Identify which cell holds the provided text, then report its [X, Y] central coordinate. 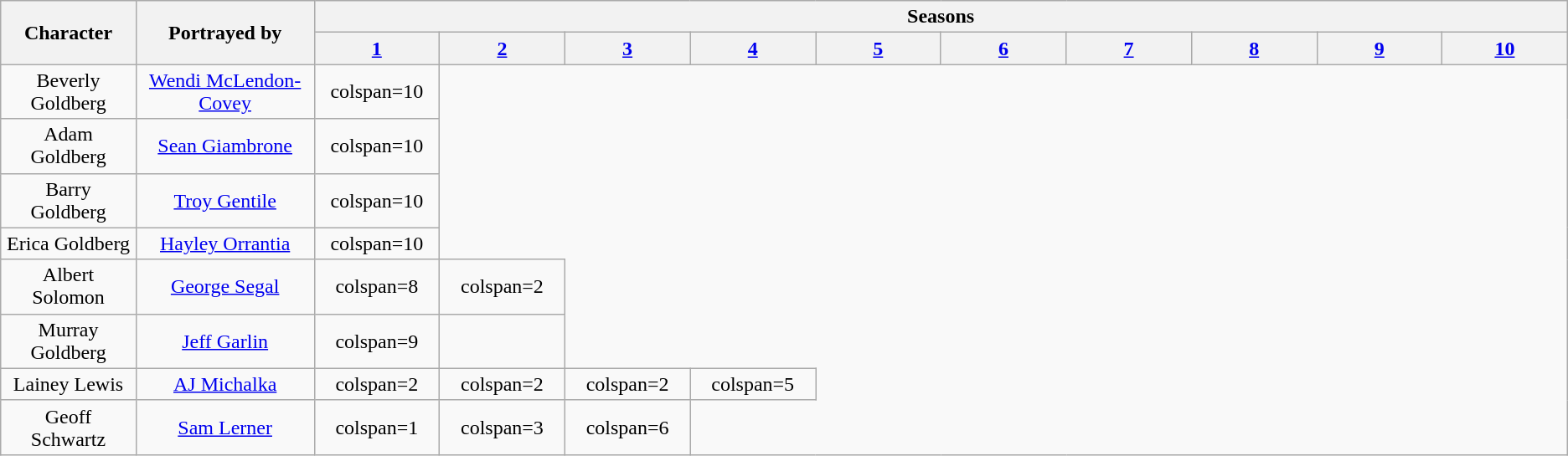
Jeff Garlin [224, 341]
5 [879, 49]
Hayley Orrantia [224, 243]
Character [69, 33]
Lainey Lewis [69, 384]
Portrayed by [224, 33]
colspan=9 [377, 341]
Beverly Goldberg [69, 92]
Wendi McLendon-Covey [224, 92]
Albert Solomon [69, 286]
Murray Goldberg [69, 341]
AJ Michalka [224, 384]
Sam Lerner [224, 427]
6 [1003, 49]
colspan=3 [503, 427]
3 [627, 49]
Adam Goldberg [69, 146]
Troy Gentile [224, 201]
4 [753, 49]
Sean Giambrone [224, 146]
Seasons [941, 17]
10 [1505, 49]
7 [1129, 49]
Geoff Schwartz [69, 427]
George Segal [224, 286]
8 [1254, 49]
colspan=6 [627, 427]
2 [503, 49]
1 [377, 49]
Erica Goldberg [69, 243]
9 [1380, 49]
Barry Goldberg [69, 201]
colspan=8 [377, 286]
colspan=5 [753, 384]
colspan=1 [377, 427]
